Locate the cell with the specified text and output its [X, Y] center coordinate. 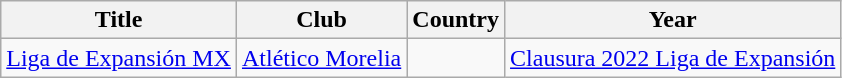
Title [119, 20]
Club [321, 20]
Year [673, 20]
Clausura 2022 Liga de Expansión [673, 58]
Atlético Morelia [321, 58]
Liga de Expansión MX [119, 58]
Country [456, 20]
